Locate the cell with the specified text and output its [x, y] center coordinate. 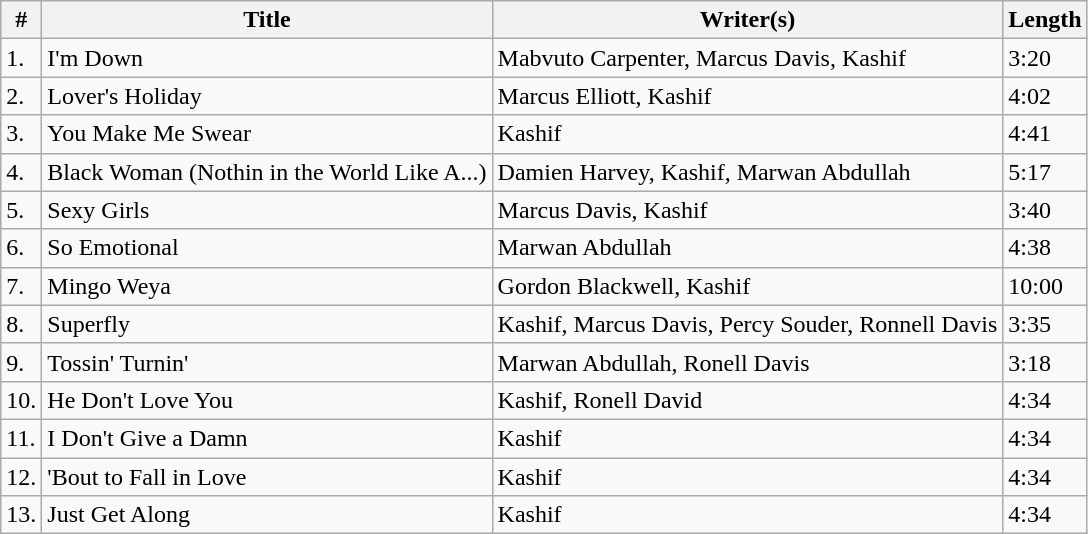
Kashif, Marcus Davis, Percy Souder, Ronnell Davis [748, 324]
So Emotional [267, 248]
1. [22, 58]
4:41 [1045, 134]
'Bout to Fall in Love [267, 477]
You Make Me Swear [267, 134]
5. [22, 210]
12. [22, 477]
Mabvuto Carpenter, Marcus Davis, Kashif [748, 58]
Superfly [267, 324]
# [22, 20]
Marcus Davis, Kashif [748, 210]
6. [22, 248]
3:40 [1045, 210]
11. [22, 438]
9. [22, 362]
13. [22, 515]
He Don't Love You [267, 400]
2. [22, 96]
10. [22, 400]
3:18 [1045, 362]
3. [22, 134]
Writer(s) [748, 20]
5:17 [1045, 172]
3:20 [1045, 58]
4:38 [1045, 248]
4:02 [1045, 96]
Sexy Girls [267, 210]
10:00 [1045, 286]
3:35 [1045, 324]
Marwan Abdullah [748, 248]
I'm Down [267, 58]
4. [22, 172]
Tossin' Turnin' [267, 362]
Title [267, 20]
Kashif, Ronell David [748, 400]
Gordon Blackwell, Kashif [748, 286]
Lover's Holiday [267, 96]
7. [22, 286]
Just Get Along [267, 515]
Mingo Weya [267, 286]
Black Woman (Nothin in the World Like A...) [267, 172]
Length [1045, 20]
8. [22, 324]
Damien Harvey, Kashif, Marwan Abdullah [748, 172]
Marcus Elliott, Kashif [748, 96]
Marwan Abdullah, Ronell Davis [748, 362]
I Don't Give a Damn [267, 438]
